Capture the cell that displays the provided text and extract its (x, y) central coordinate. 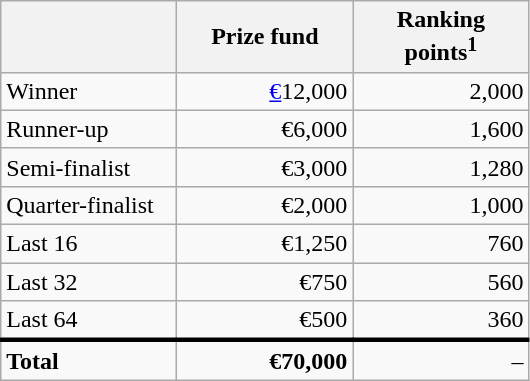
Last 16 (89, 244)
€500 (265, 321)
Last 32 (89, 282)
Winner (89, 91)
Last 64 (89, 321)
€750 (265, 282)
760 (441, 244)
€2,000 (265, 205)
Semi-finalist (89, 167)
– (441, 360)
560 (441, 282)
360 (441, 321)
€70,000 (265, 360)
Runner-up (89, 129)
€6,000 (265, 129)
€1,250 (265, 244)
Quarter-finalist (89, 205)
1,600 (441, 129)
Total (89, 360)
2,000 (441, 91)
1,000 (441, 205)
1,280 (441, 167)
Ranking points1 (441, 37)
Prize fund (265, 37)
€3,000 (265, 167)
€12,000 (265, 91)
